Extract the [X, Y] coordinate from the center of the cell holding the provided text.  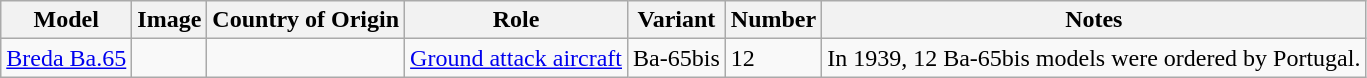
In 1939, 12 Ba-65bis models were ordered by Portugal. [1094, 58]
Model [66, 20]
Role [516, 20]
Breda Ba.65 [66, 58]
Number [773, 20]
Ba-65bis [677, 58]
12 [773, 58]
Notes [1094, 20]
Ground attack aircraft [516, 58]
Image [170, 20]
Country of Origin [306, 20]
Variant [677, 20]
